Return the [x, y] coordinate for the center point of the cell that contains the specified text.  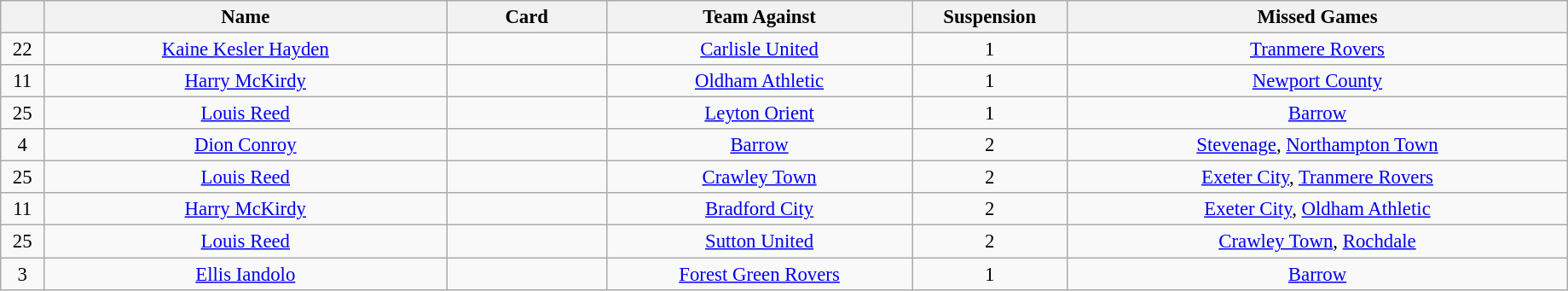
22 [22, 49]
Card [527, 17]
Kaine Kesler Hayden [246, 49]
Stevenage, Northampton Town [1318, 145]
Crawley Town [759, 178]
Name [246, 17]
Tranmere Rovers [1318, 49]
4 [22, 145]
Crawley Town, Rochdale [1318, 242]
3 [22, 274]
Leyton Orient [759, 113]
Carlisle United [759, 49]
Newport County [1318, 81]
Missed Games [1318, 17]
Forest Green Rovers [759, 274]
Bradford City [759, 209]
Team Against [759, 17]
Dion Conroy [246, 145]
Exeter City, Tranmere Rovers [1318, 178]
Sutton United [759, 242]
Ellis Iandolo [246, 274]
Oldham Athletic [759, 81]
Exeter City, Oldham Athletic [1318, 209]
Suspension [990, 17]
